Determine the [x, y] coordinate at the center of the cell enclosing the given text.  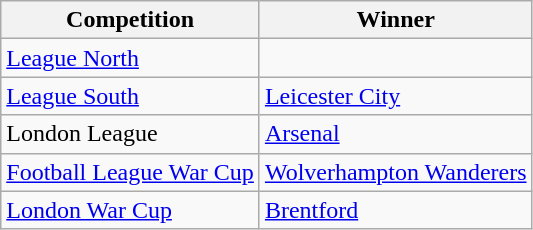
London League [130, 134]
London War Cup [130, 210]
Arsenal [396, 134]
Brentford [396, 210]
Wolverhampton Wanderers [396, 172]
League South [130, 96]
Winner [396, 20]
Competition [130, 20]
Football League War Cup [130, 172]
League North [130, 58]
Leicester City [396, 96]
